For the text-containing cell, return its midpoint in (x, y) coordinate format. 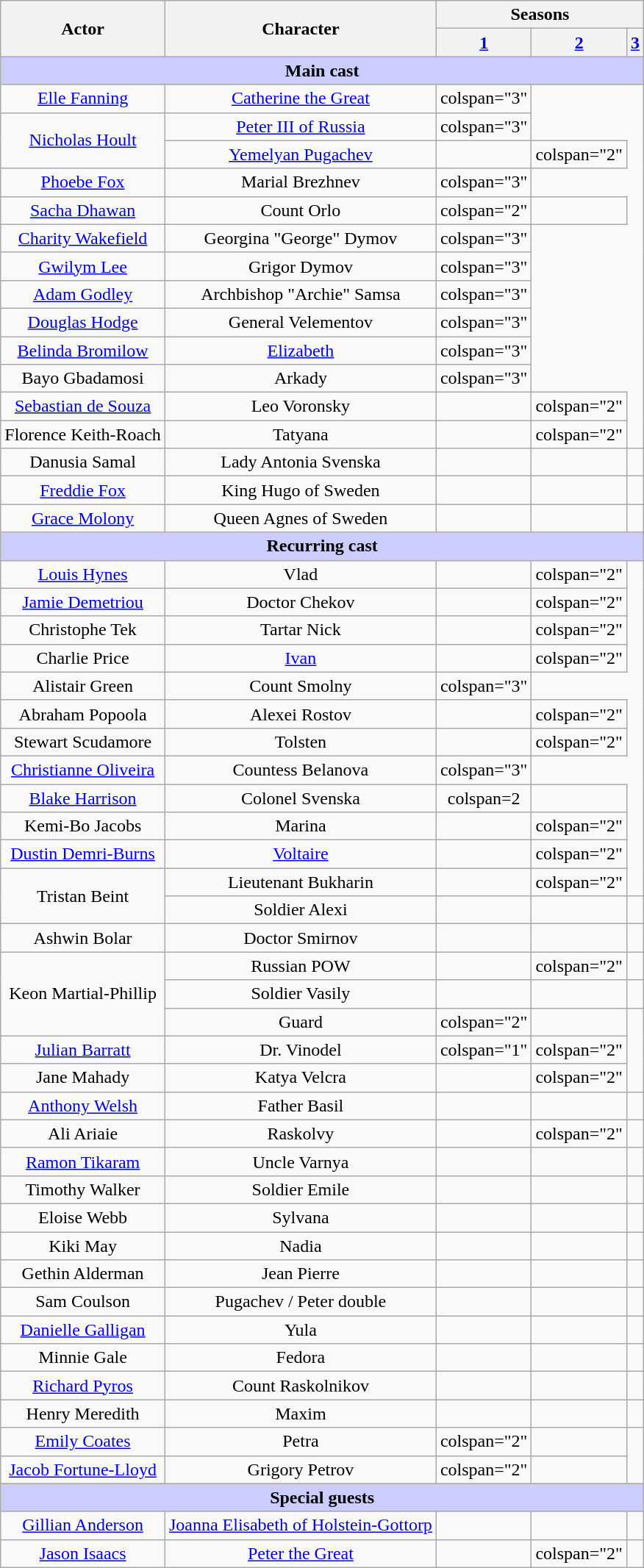
Count Smolny (300, 686)
Pugachev / Peter double (300, 1302)
Count Orlo (300, 210)
Joanna Elisabeth of Holstein-Gottorp (300, 1525)
Tristan Beint (83, 896)
Fedora (300, 1358)
Actor (83, 29)
Jane Mahady (83, 1078)
Danielle Galligan (83, 1330)
Arkady (300, 379)
Minnie Gale (83, 1358)
Maxim (300, 1414)
Lady Antonia Svenska (300, 462)
Yula (300, 1330)
Main cast (322, 71)
Jamie Demetriou (83, 602)
Ivan (300, 658)
Gethin Alderman (83, 1274)
Elizabeth (300, 351)
Keon Martial-Phillip (83, 994)
Grigor Dymov (300, 266)
Adam Godley (83, 294)
Tatyana (300, 434)
Christianne Oliveira (83, 770)
Danusia Samal (83, 462)
Soldier Alexi (300, 910)
Freddie Fox (83, 490)
Julian Barratt (83, 1050)
Sylvana (300, 1217)
Dr. Vinodel (300, 1050)
Marina (300, 826)
Archbishop "Archie" Samsa (300, 294)
Vlad (300, 574)
Tolsten (300, 742)
Nicholas Hoult (83, 140)
Charlie Price (83, 658)
Florence Keith-Roach (83, 434)
General Velementov (300, 322)
Tartar Nick (300, 630)
Colonel Svenska (300, 798)
Grace Molony (83, 518)
Bayo Gbadamosi (83, 379)
Peter the Great (300, 1553)
Georgina "George" Dymov (300, 238)
Eloise Webb (83, 1217)
Sam Coulson (83, 1302)
Yemelyan Pugachev (300, 154)
Anthony Welsh (83, 1106)
Russian POW (300, 966)
Alistair Green (83, 686)
Grigory Petrov (300, 1469)
Father Basil (300, 1106)
Timothy Walker (83, 1189)
Henry Meredith (83, 1414)
Phoebe Fox (83, 182)
Gillian Anderson (83, 1525)
Ramon Tikaram (83, 1161)
Blake Harrison (83, 798)
3 (635, 43)
2 (579, 43)
Stewart Scudamore (83, 742)
King Hugo of Sweden (300, 490)
Doctor Chekov (300, 602)
1 (484, 43)
Abraham Popoola (83, 714)
Jacob Fortune-Lloyd (83, 1469)
Dustin Demri-Burns (83, 854)
Soldier Vasily (300, 994)
Leo Voronsky (300, 407)
Queen Agnes of Sweden (300, 518)
Nadia (300, 1246)
Soldier Emile (300, 1189)
Catherine the Great (300, 99)
Character (300, 29)
Ashwin Bolar (83, 938)
Kiki May (83, 1246)
Alexei Rostov (300, 714)
Guard (300, 1022)
Belinda Bromilow (83, 351)
Recurring cast (322, 546)
Raskolvy (300, 1134)
Peter III of Russia (300, 126)
Uncle Varnya (300, 1161)
Count Raskolnikov (300, 1386)
Louis Hynes (83, 574)
colspan=2 (484, 798)
Gwilym Lee (83, 266)
Katya Velcra (300, 1078)
Special guests (322, 1497)
Christophe Tek (83, 630)
Douglas Hodge (83, 322)
Sacha Dhawan (83, 210)
Petra (300, 1442)
Jean Pierre (300, 1274)
colspan="1" (484, 1050)
Richard Pyros (83, 1386)
Seasons (540, 15)
Emily Coates (83, 1442)
Jason Isaacs (83, 1553)
Countess Belanova (300, 770)
Charity Wakefield (83, 238)
Marial Brezhnev (300, 182)
Voltaire (300, 854)
Elle Fanning (83, 99)
Doctor Smirnov (300, 938)
Sebastian de Souza (83, 407)
Lieutenant Bukharin (300, 882)
Ali Ariaie (83, 1134)
Kemi-Bo Jacobs (83, 826)
